Output the (X, Y) coordinate of the center of the cell containing the given text.  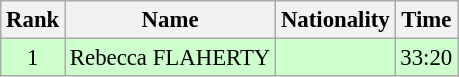
33:20 (426, 58)
Nationality (336, 20)
Name (170, 20)
1 (33, 58)
Rebecca FLAHERTY (170, 58)
Time (426, 20)
Rank (33, 20)
